Search for the cell housing the specified text and yield its [X, Y] center coordinate. 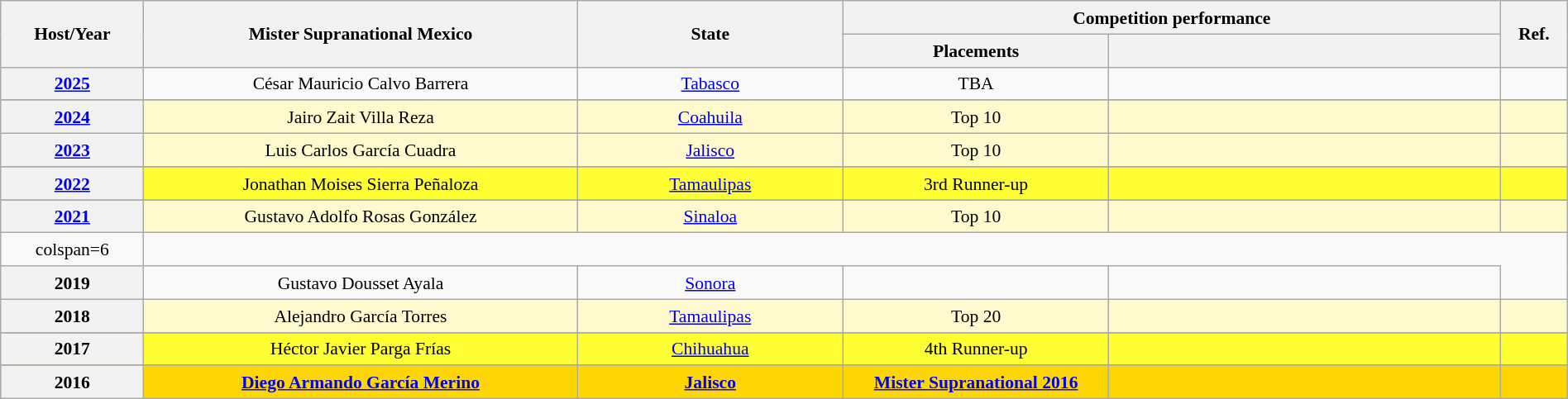
Héctor Javier Parga Frías [361, 349]
2018 [73, 316]
Sonora [710, 283]
2025 [73, 83]
2019 [73, 283]
State [710, 34]
2021 [73, 216]
Jonathan Moises Sierra Peñaloza [361, 183]
Coahuila [710, 117]
2023 [73, 150]
Ref. [1533, 34]
Sinaloa [710, 216]
Tabasco [710, 83]
2016 [73, 382]
Mister Supranational Mexico [361, 34]
TBA [976, 83]
Gustavo Dousset Ayala [361, 283]
Chihuahua [710, 349]
Alejandro García Torres [361, 316]
Luis Carlos García Cuadra [361, 150]
3rd Runner-up [976, 183]
Diego Armando García Merino [361, 382]
2017 [73, 349]
Placements [976, 50]
4th Runner-up [976, 349]
Jairo Zait Villa Reza [361, 117]
Gustavo Adolfo Rosas González [361, 216]
Host/Year [73, 34]
Top 20 [976, 316]
2022 [73, 183]
2024 [73, 117]
Mister Supranational 2016 [976, 382]
colspan=6 [73, 249]
César Mauricio Calvo Barrera [361, 83]
Competition performance [1171, 17]
